Return (x, y) of the center of cell containing provided text 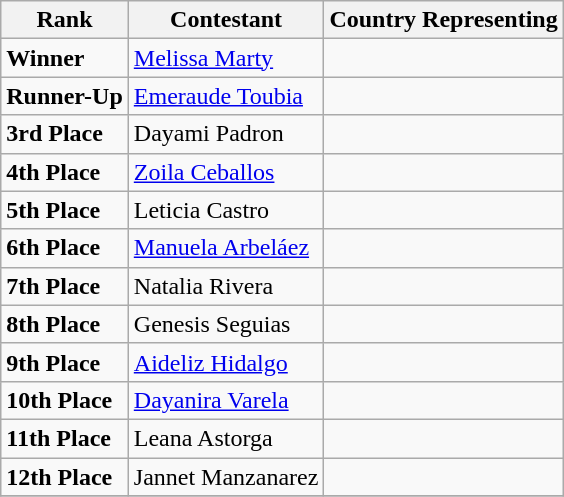
Manuela Arbeláez (226, 248)
Leana Astorga (226, 438)
Rank (65, 20)
11th Place (65, 438)
7th Place (65, 286)
Dayanira Varela (226, 400)
3rd Place (65, 134)
6th Place (65, 248)
Jannet Manzanarez (226, 477)
Natalia Rivera (226, 286)
5th Place (65, 210)
Zoila Ceballos (226, 172)
8th Place (65, 324)
9th Place (65, 362)
Genesis Seguias (226, 324)
4th Place (65, 172)
Country Representing (444, 20)
Winner (65, 58)
Melissa Marty (226, 58)
Aideliz Hidalgo (226, 362)
Dayami Padron (226, 134)
12th Place (65, 477)
Runner-Up (65, 96)
Leticia Castro (226, 210)
10th Place (65, 400)
Emeraude Toubia (226, 96)
Contestant (226, 20)
